Determine the [X, Y] coordinate at the center of the cell enclosing the given text.  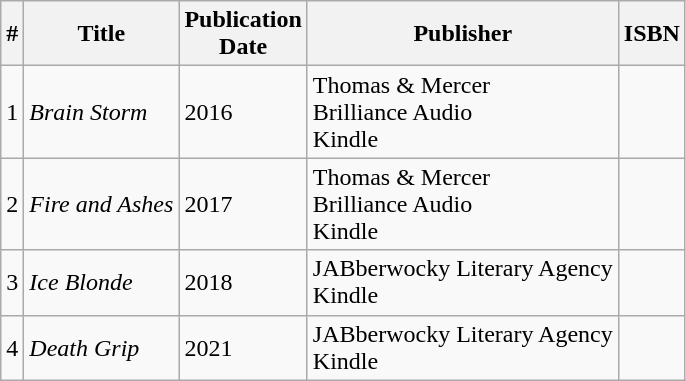
Fire and Ashes [102, 204]
4 [12, 348]
Brain Storm [102, 112]
PublicationDate [243, 34]
2018 [243, 282]
ISBN [652, 34]
Title [102, 34]
2021 [243, 348]
2017 [243, 204]
1 [12, 112]
2016 [243, 112]
2 [12, 204]
Publisher [462, 34]
Ice Blonde [102, 282]
3 [12, 282]
Death Grip [102, 348]
# [12, 34]
